Locate the cell with the specified text and output its (x, y) center coordinate. 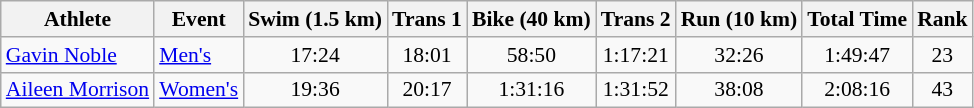
1:31:52 (636, 90)
Bike (40 km) (532, 19)
1:31:16 (532, 90)
43 (942, 90)
1:49:47 (857, 55)
23 (942, 55)
Event (198, 19)
Run (10 km) (739, 19)
20:17 (427, 90)
18:01 (427, 55)
Athlete (78, 19)
Rank (942, 19)
2:08:16 (857, 90)
58:50 (532, 55)
Women's (198, 90)
32:26 (739, 55)
38:08 (739, 90)
17:24 (315, 55)
Gavin Noble (78, 55)
Swim (1.5 km) (315, 19)
Total Time (857, 19)
Aileen Morrison (78, 90)
19:36 (315, 90)
Trans 2 (636, 19)
Men's (198, 55)
Trans 1 (427, 19)
1:17:21 (636, 55)
